Return (X, Y) of the center of cell containing provided text 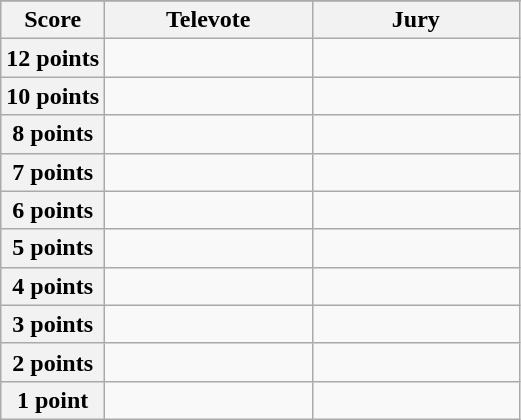
1 point (53, 400)
Jury (416, 20)
2 points (53, 362)
12 points (53, 58)
5 points (53, 248)
8 points (53, 134)
4 points (53, 286)
6 points (53, 210)
10 points (53, 96)
3 points (53, 324)
Televote (209, 20)
7 points (53, 172)
Score (53, 20)
